Find where the given text appears and provide that cell's center as [x, y] coordinate. 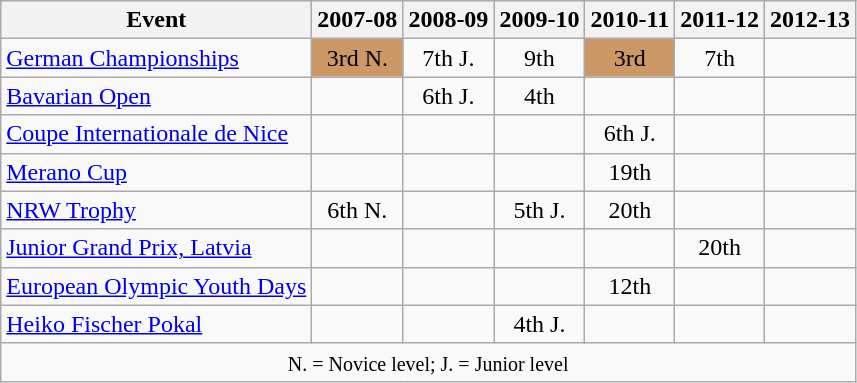
12th [630, 286]
5th J. [540, 210]
6th N. [358, 210]
4th J. [540, 324]
2012-13 [810, 20]
4th [540, 96]
3rd [630, 58]
Heiko Fischer Pokal [156, 324]
European Olympic Youth Days [156, 286]
Merano Cup [156, 172]
2008-09 [448, 20]
19th [630, 172]
7th [720, 58]
2007-08 [358, 20]
Coupe Internationale de Nice [156, 134]
2011-12 [720, 20]
Bavarian Open [156, 96]
Event [156, 20]
3rd N. [358, 58]
N. = Novice level; J. = Junior level [428, 362]
2009-10 [540, 20]
German Championships [156, 58]
7th J. [448, 58]
NRW Trophy [156, 210]
9th [540, 58]
2010-11 [630, 20]
Junior Grand Prix, Latvia [156, 248]
